Return [x, y] of the center of cell containing provided text 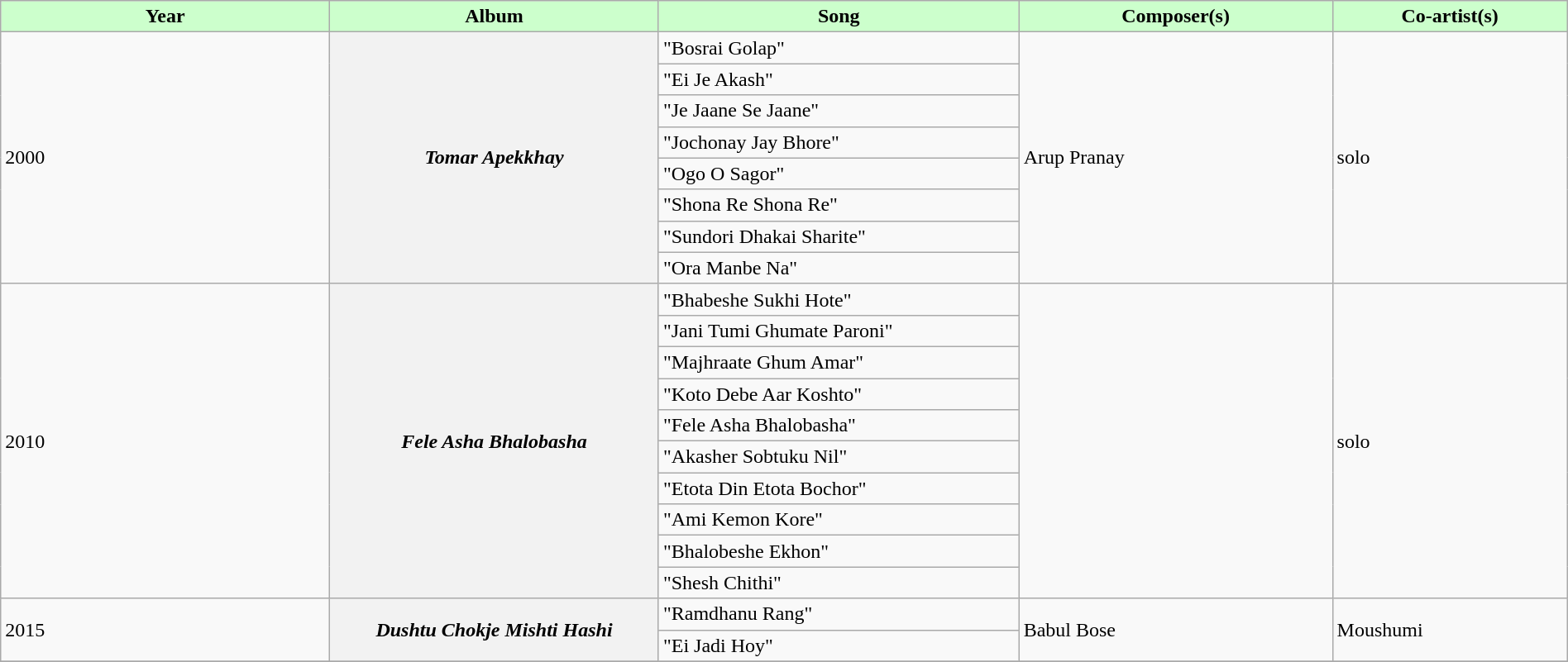
"Koto Debe Aar Koshto" [839, 394]
Composer(s) [1176, 17]
Moushumi [1450, 630]
"Bhabeshe Sukhi Hote" [839, 299]
"Je Jaane Se Jaane" [839, 111]
Album [495, 17]
Arup Pranay [1176, 158]
"Bosrai Golap" [839, 48]
"Akasher Sobtuku Nil" [839, 457]
"Jochonay Jay Bhore" [839, 142]
"Shona Re Shona Re" [839, 205]
"Etota Din Etota Bochor" [839, 488]
Tomar Apekkhay [495, 158]
"Jani Tumi Ghumate Paroni" [839, 331]
"Bhalobeshe Ekhon" [839, 551]
"Ramdhanu Rang" [839, 614]
Song [839, 17]
"Ami Kemon Kore" [839, 520]
Year [165, 17]
"Shesh Chithi" [839, 583]
"Sundori Dhakai Sharite" [839, 236]
Fele Asha Bhalobasha [495, 441]
"Majhraate Ghum Amar" [839, 362]
Co-artist(s) [1450, 17]
Babul Bose [1176, 630]
"Fele Asha Bhalobasha" [839, 426]
"Ora Manbe Na" [839, 268]
2010 [165, 441]
2015 [165, 630]
"Ei Je Akash" [839, 79]
"Ogo O Sagor" [839, 174]
2000 [165, 158]
Dushtu Chokje Mishti Hashi [495, 630]
"Ei Jadi Hoy" [839, 645]
